Return the (X, Y) coordinate for the center point of the cell that contains the specified text.  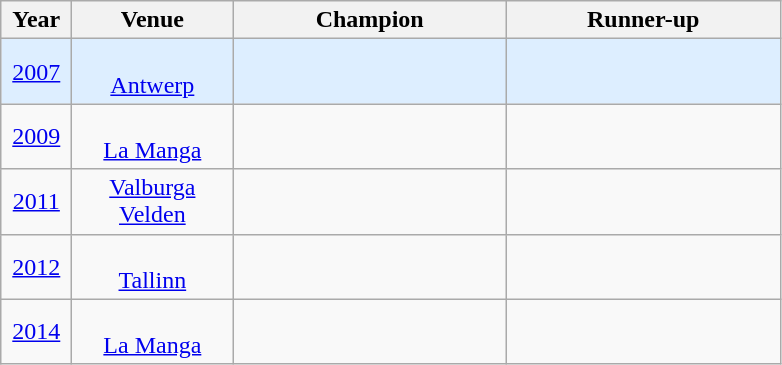
Valburga Velden (152, 202)
2011 (36, 202)
Runner-up (643, 20)
Champion (370, 20)
2014 (36, 332)
Antwerp (152, 72)
2012 (36, 266)
Venue (152, 20)
Year (36, 20)
2007 (36, 72)
Tallinn (152, 266)
2009 (36, 136)
